Output the (x, y) coordinate of the center of the cell containing the given text.  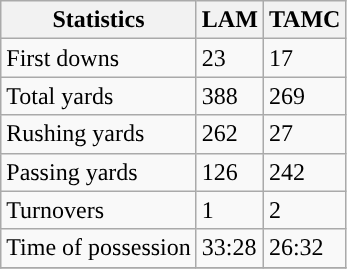
126 (230, 172)
17 (304, 58)
23 (230, 58)
2 (304, 210)
1 (230, 210)
Rushing yards (99, 134)
TAMC (304, 20)
33:28 (230, 248)
26:32 (304, 248)
Time of possession (99, 248)
Statistics (99, 20)
388 (230, 96)
Turnovers (99, 210)
242 (304, 172)
Total yards (99, 96)
LAM (230, 20)
262 (230, 134)
269 (304, 96)
First downs (99, 58)
27 (304, 134)
Passing yards (99, 172)
